Find where the given text appears and provide that cell's center as (x, y) coordinate. 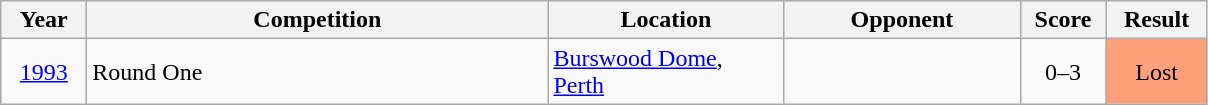
Burswood Dome, Perth (666, 72)
Score (1063, 20)
Location (666, 20)
Competition (318, 20)
0–3 (1063, 72)
Year (44, 20)
Round One (318, 72)
Opponent (902, 20)
Lost (1156, 72)
1993 (44, 72)
Result (1156, 20)
